Output the (X, Y) coordinate of the center of the cell containing the given text.  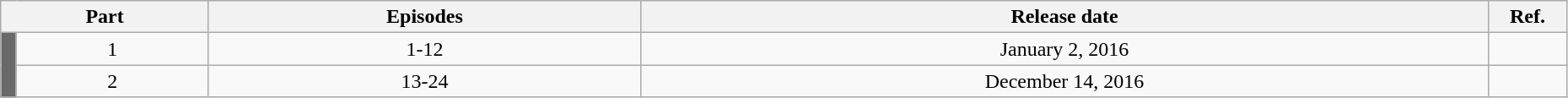
1-12 (424, 49)
Part (105, 17)
Ref. (1528, 17)
13-24 (424, 81)
December 14, 2016 (1064, 81)
Release date (1064, 17)
Episodes (424, 17)
1 (112, 49)
2 (112, 81)
January 2, 2016 (1064, 49)
